For the text-containing cell, return its midpoint in [X, Y] coordinate format. 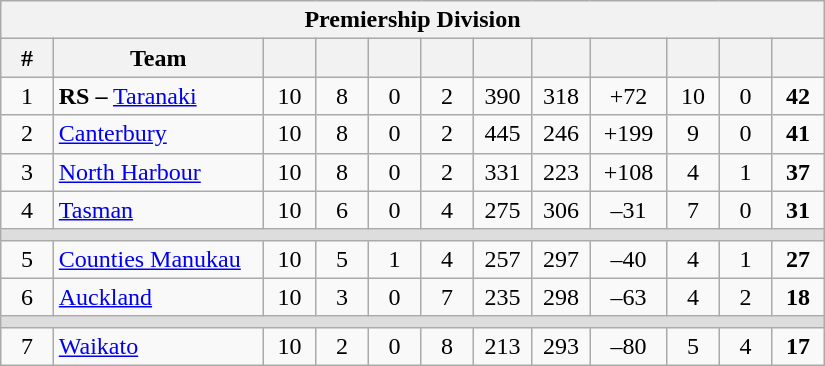
41 [798, 134]
Counties Manukau [158, 259]
Waikato [158, 346]
445 [502, 134]
–31 [628, 210]
Team [158, 58]
297 [561, 259]
42 [798, 96]
223 [561, 172]
27 [798, 259]
17 [798, 346]
18 [798, 297]
+108 [628, 172]
Canterbury [158, 134]
275 [502, 210]
Tasman [158, 210]
Premiership Division [413, 20]
246 [561, 134]
RS – Taranaki [158, 96]
306 [561, 210]
+72 [628, 96]
293 [561, 346]
9 [693, 134]
298 [561, 297]
318 [561, 96]
257 [502, 259]
–63 [628, 297]
213 [502, 346]
31 [798, 210]
North Harbour [158, 172]
37 [798, 172]
+199 [628, 134]
235 [502, 297]
390 [502, 96]
Auckland [158, 297]
–80 [628, 346]
# [27, 58]
–40 [628, 259]
331 [502, 172]
